Pinpoint the cell where the given text exists, returning its [X, Y] midpoint coordinate. 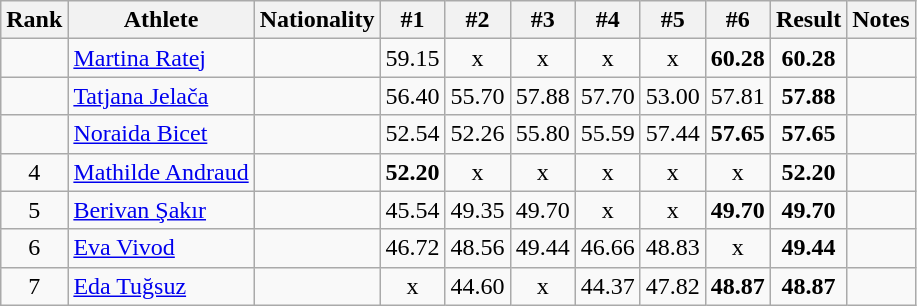
55.70 [478, 96]
#4 [608, 20]
#5 [672, 20]
44.37 [608, 286]
4 [34, 172]
Eda Tuğsuz [161, 286]
55.80 [542, 134]
52.54 [412, 134]
Rank [34, 20]
49.35 [478, 210]
7 [34, 286]
Mathilde Andraud [161, 172]
53.00 [672, 96]
Notes [881, 20]
57.81 [738, 96]
Result [808, 20]
#1 [412, 20]
Nationality [317, 20]
47.82 [672, 286]
59.15 [412, 58]
56.40 [412, 96]
Tatjana Jelača [161, 96]
57.70 [608, 96]
#2 [478, 20]
#3 [542, 20]
52.26 [478, 134]
55.59 [608, 134]
#6 [738, 20]
5 [34, 210]
Berivan Şakır [161, 210]
45.54 [412, 210]
46.66 [608, 248]
57.44 [672, 134]
48.83 [672, 248]
44.60 [478, 286]
Eva Vivod [161, 248]
Noraida Bicet [161, 134]
6 [34, 248]
48.56 [478, 248]
46.72 [412, 248]
Athlete [161, 20]
Martina Ratej [161, 58]
